Identify which cell holds the provided text, then report its (x, y) central coordinate. 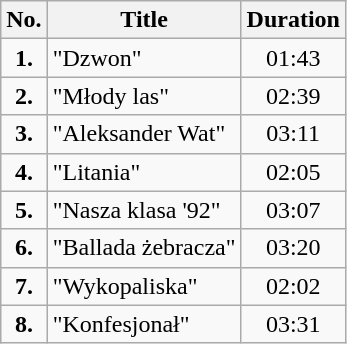
3. (24, 134)
"Nasza klasa '92" (144, 210)
03:07 (293, 210)
"Aleksander Wat" (144, 134)
02:02 (293, 286)
03:20 (293, 248)
01:43 (293, 58)
03:31 (293, 324)
02:39 (293, 96)
4. (24, 172)
2. (24, 96)
7. (24, 286)
"Litania" (144, 172)
02:05 (293, 172)
1. (24, 58)
8. (24, 324)
03:11 (293, 134)
"Ballada żebracza" (144, 248)
"Konfesjonał" (144, 324)
"Wykopaliska" (144, 286)
Duration (293, 20)
"Młody las" (144, 96)
Title (144, 20)
"Dzwon" (144, 58)
5. (24, 210)
6. (24, 248)
No. (24, 20)
